Identify which cell holds the provided text, then report its [X, Y] central coordinate. 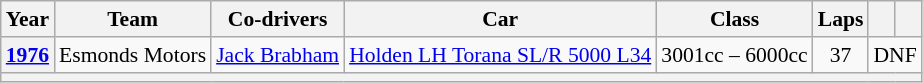
Team [132, 19]
Jack Brabham [278, 55]
DNF [894, 55]
1976 [28, 55]
Car [500, 19]
Laps [841, 19]
Holden LH Torana SL/R 5000 L34 [500, 55]
Year [28, 19]
Co-drivers [278, 19]
Esmonds Motors [132, 55]
37 [841, 55]
Class [734, 19]
3001cc – 6000cc [734, 55]
